Identify which cell holds the provided text, then report its [X, Y] central coordinate. 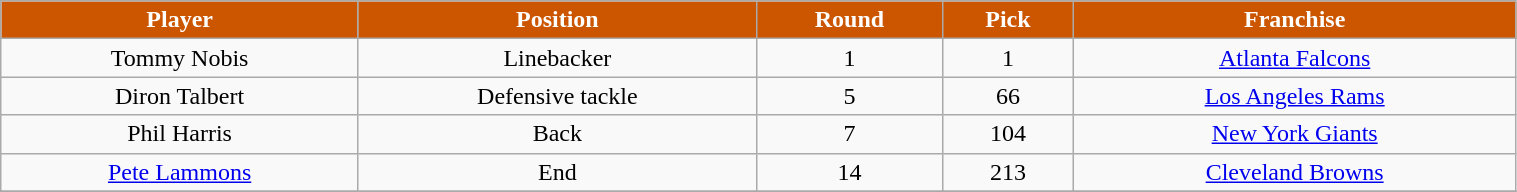
104 [1008, 134]
Cleveland Browns [1294, 172]
Back [557, 134]
Round [849, 20]
7 [849, 134]
5 [849, 96]
213 [1008, 172]
Position [557, 20]
Los Angeles Rams [1294, 96]
Player [180, 20]
End [557, 172]
Defensive tackle [557, 96]
Atlanta Falcons [1294, 58]
Franchise [1294, 20]
Pete Lammons [180, 172]
66 [1008, 96]
Linebacker [557, 58]
New York Giants [1294, 134]
Diron Talbert [180, 96]
Tommy Nobis [180, 58]
14 [849, 172]
Pick [1008, 20]
Phil Harris [180, 134]
